Capture the cell that displays the provided text and extract its (x, y) central coordinate. 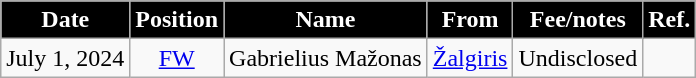
FW (177, 58)
Žalgiris (470, 58)
From (470, 20)
Fee/notes (578, 20)
July 1, 2024 (66, 58)
Position (177, 20)
Undisclosed (578, 58)
Name (326, 20)
Date (66, 20)
Gabrielius Mažonas (326, 58)
Ref. (670, 20)
